Locate the cell with the specified text and output its [x, y] center coordinate. 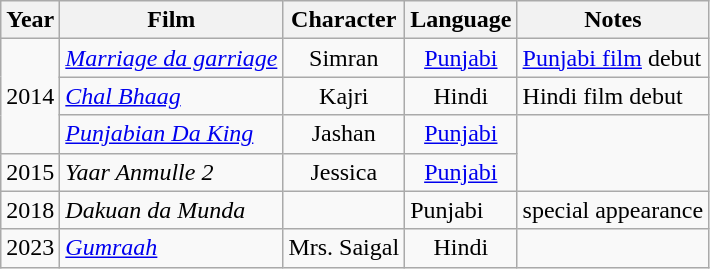
Hindi film debut [613, 96]
Yaar Anmulle 2 [172, 172]
2014 [30, 96]
Year [30, 20]
Kajri [344, 96]
Marriage da garriage [172, 58]
Chal Bhaag [172, 96]
Character [344, 20]
Gumraah [172, 248]
2023 [30, 248]
Simran [344, 58]
Punjabian Da King [172, 134]
Mrs. Saigal [344, 248]
Film [172, 20]
Dakuan da Munda [172, 210]
Language [461, 20]
2018 [30, 210]
Notes [613, 20]
Jessica [344, 172]
special appearance [613, 210]
2015 [30, 172]
Jashan [344, 134]
Punjabi film debut [613, 58]
